Find where the given text appears and provide that cell's center as (X, Y) coordinate. 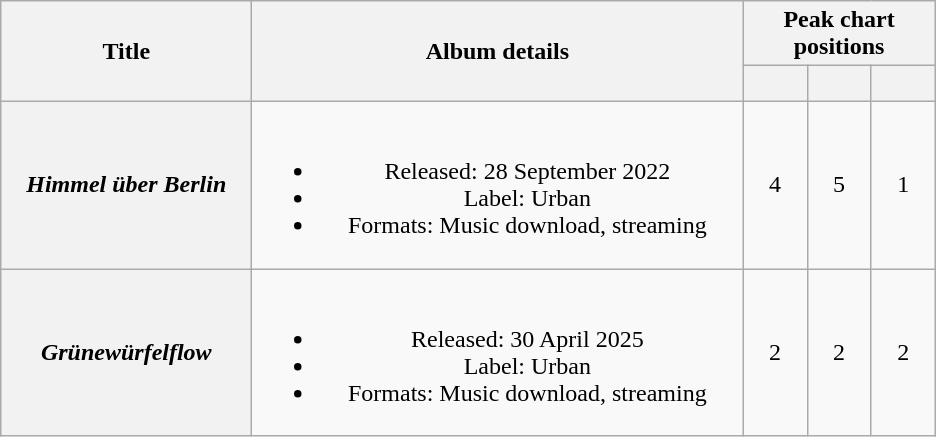
Grünewürfelflow (126, 352)
Himmel über Berlin (126, 184)
Released: 28 September 2022Label: UrbanFormats: Music download, streaming (498, 184)
5 (839, 184)
Peak chart positions (839, 34)
Album details (498, 52)
1 (903, 184)
Title (126, 52)
4 (775, 184)
Released: 30 April 2025Label: UrbanFormats: Music download, streaming (498, 352)
